Determine the (X, Y) coordinate at the center of the cell enclosing the given text.  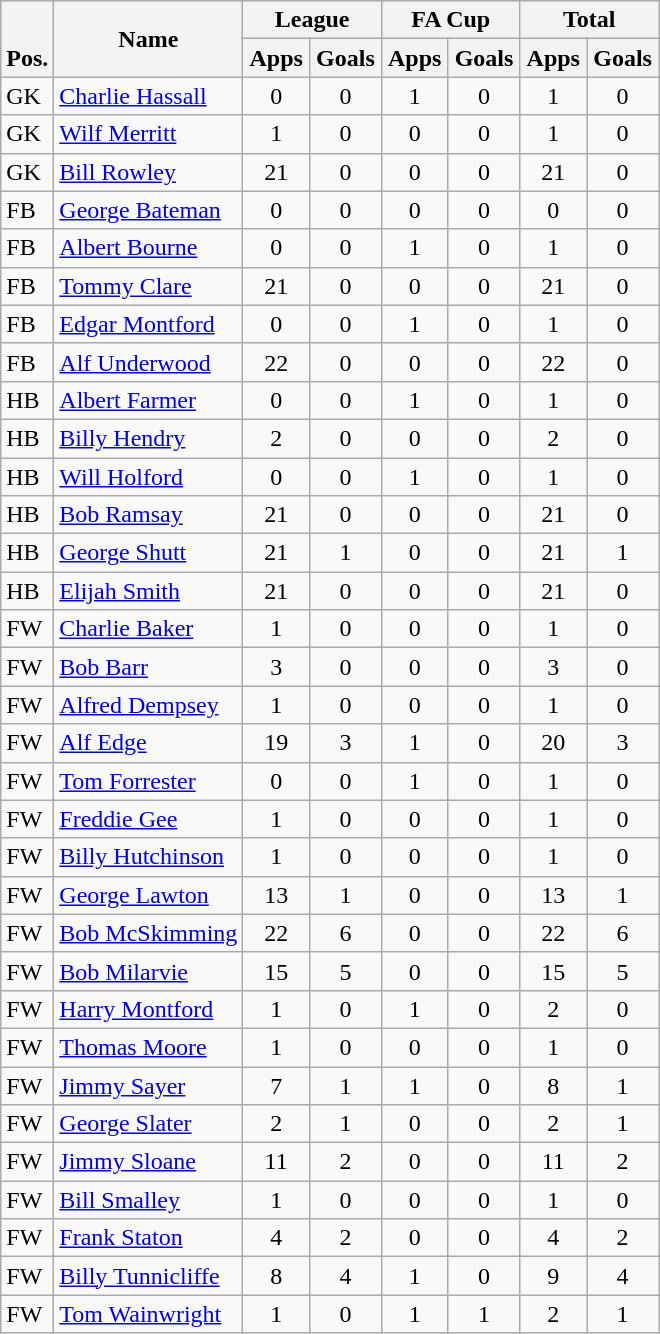
Elijah Smith (148, 591)
19 (276, 743)
Billy Hutchinson (148, 857)
Albert Farmer (148, 400)
Billy Hendry (148, 438)
20 (554, 743)
Harry Montford (148, 1009)
Tom Wainwright (148, 1314)
Bob McSkimming (148, 933)
George Bateman (148, 210)
Total (590, 20)
FA Cup (450, 20)
Alf Underwood (148, 362)
Edgar Montford (148, 324)
Charlie Hassall (148, 96)
Freddie Gee (148, 819)
Bob Barr (148, 667)
Alfred Dempsey (148, 705)
Billy Tunnicliffe (148, 1276)
League (312, 20)
Bill Rowley (148, 172)
Bill Smalley (148, 1200)
Wilf Merritt (148, 134)
Tommy Clare (148, 286)
Bob Milarvie (148, 971)
Jimmy Sloane (148, 1162)
Thomas Moore (148, 1047)
George Shutt (148, 553)
Will Holford (148, 477)
Name (148, 39)
7 (276, 1085)
George Lawton (148, 895)
Frank Staton (148, 1238)
Bob Ramsay (148, 515)
George Slater (148, 1124)
9 (554, 1276)
Jimmy Sayer (148, 1085)
Charlie Baker (148, 629)
Tom Forrester (148, 781)
Albert Bourne (148, 248)
Alf Edge (148, 743)
Pos. (28, 39)
